Determine the [X, Y] coordinate at the center of the cell enclosing the given text.  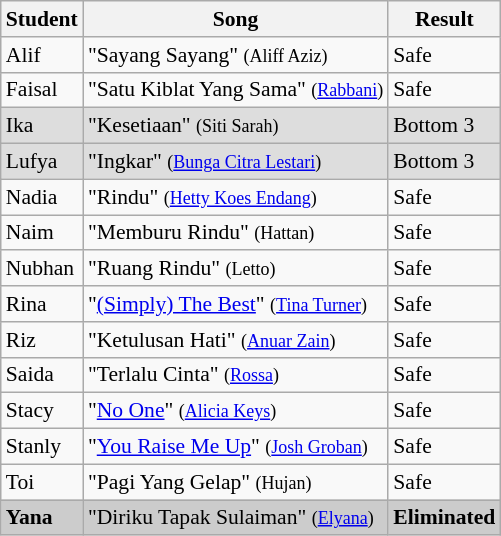
Naim [42, 233]
"Terlalu Cinta" (Rossa) [236, 375]
"You Raise Me Up" (Josh Groban) [236, 447]
"Ruang Rindu" (Letto) [236, 269]
"Diriku Tapak Sulaiman" (Elyana) [236, 518]
Faisal [42, 90]
Nadia [42, 197]
Saida [42, 375]
Riz [42, 340]
"Ingkar" (Bunga Citra Lestari) [236, 162]
"(Simply) The Best" (Tina Turner) [236, 304]
Nubhan [42, 269]
"Memburu Rindu" (Hattan) [236, 233]
Ika [42, 126]
Yana [42, 518]
"Ketulusan Hati" (Anuar Zain) [236, 340]
Stanly [42, 447]
Alif [42, 55]
"Sayang Sayang" (Aliff Aziz) [236, 55]
Lufya [42, 162]
Rina [42, 304]
Toi [42, 482]
Student [42, 19]
"No One" (Alicia Keys) [236, 411]
"Satu Kiblat Yang Sama" (Rabbani) [236, 90]
Song [236, 19]
"Kesetiaan" (Siti Sarah) [236, 126]
"Pagi Yang Gelap" (Hujan) [236, 482]
Result [444, 19]
"Rindu" (Hetty Koes Endang) [236, 197]
Eliminated [444, 518]
Stacy [42, 411]
